Identify which cell holds the provided text, then report its [X, Y] central coordinate. 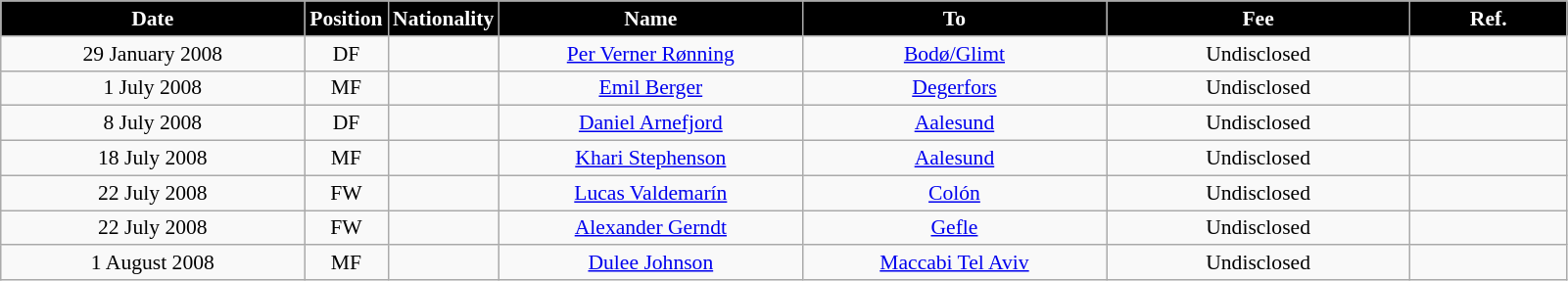
18 July 2008 [153, 159]
Colón [954, 193]
Nationality [443, 19]
Daniel Arnefjord [650, 123]
Per Verner Rønning [650, 54]
Maccabi Tel Aviv [954, 263]
Bodø/Glimt [954, 54]
Lucas Valdemarín [650, 193]
Khari Stephenson [650, 159]
Date [153, 19]
Degerfors [954, 88]
Position [347, 19]
29 January 2008 [153, 54]
Alexander Gerndt [650, 228]
1 August 2008 [153, 263]
1 July 2008 [153, 88]
Gefle [954, 228]
Ref. [1489, 19]
To [954, 19]
Emil Berger [650, 88]
8 July 2008 [153, 123]
Fee [1259, 19]
Name [650, 19]
Dulee Johnson [650, 263]
